Scan for the cell matching the given text and deliver its [x, y] coordinate at center. 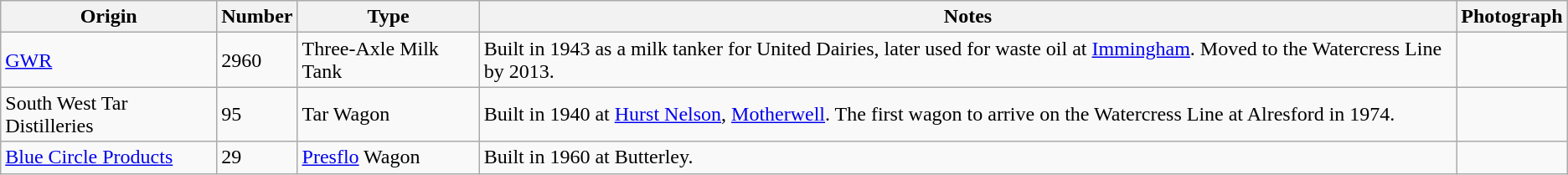
Number [257, 17]
Built in 1943 as a milk tanker for United Dairies, later used for waste oil at Immingham. Moved to the Watercress Line by 2013. [968, 60]
Tar Wagon [389, 114]
95 [257, 114]
Presflo Wagon [389, 157]
GWR [109, 60]
Notes [968, 17]
South West Tar Distilleries [109, 114]
Built in 1960 at Butterley. [968, 157]
2960 [257, 60]
29 [257, 157]
Type [389, 17]
Photograph [1512, 17]
Blue Circle Products [109, 157]
Three-Axle Milk Tank [389, 60]
Built in 1940 at Hurst Nelson, Motherwell. The first wagon to arrive on the Watercress Line at Alresford in 1974. [968, 114]
Origin [109, 17]
